Capture the cell that displays the provided text and extract its (X, Y) central coordinate. 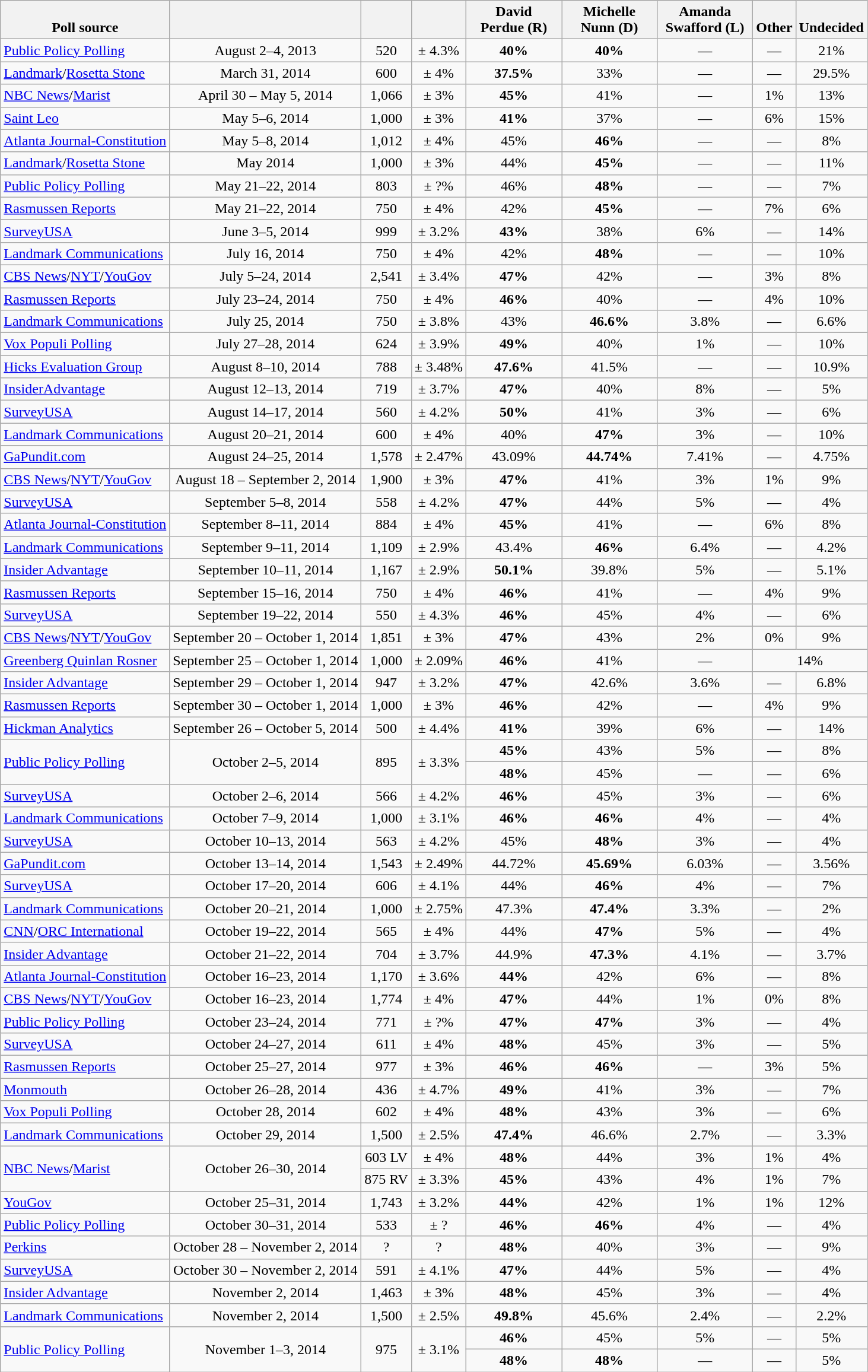
43.09% (514, 457)
October 2–6, 2014 (266, 796)
October 24–27, 2014 (266, 1044)
13% (831, 96)
606 (386, 886)
4.2% (831, 547)
1,900 (386, 479)
± 2.75% (438, 909)
October 13–14, 2014 (266, 863)
3.8% (705, 322)
3.7% (831, 954)
1,578 (386, 457)
October 28, 2014 (266, 1112)
1,066 (386, 96)
999 (386, 231)
August 24–25, 2014 (266, 457)
MichelleNunn (D) (610, 20)
6.4% (705, 547)
977 (386, 1067)
Other (774, 20)
October 26–28, 2014 (266, 1090)
33% (610, 73)
± 3.4% (438, 276)
October 20–21, 2014 (266, 909)
June 3–5, 2014 (266, 231)
September 29 – October 1, 2014 (266, 683)
1,012 (386, 141)
7.41% (705, 457)
August 8–10, 2014 (266, 367)
2.7% (705, 1135)
November 1–3, 2014 (266, 1349)
October 17–20, 2014 (266, 886)
October 30 – November 2, 2014 (266, 1270)
611 (386, 1044)
Greenberg Quinlan Rosner (85, 660)
± 3.9% (438, 344)
Hicks Evaluation Group (85, 367)
42.6% (610, 683)
1,774 (386, 999)
603 LV (386, 1157)
719 (386, 389)
March 31, 2014 (266, 73)
± ? (438, 1225)
September 30 – October 1, 2014 (266, 706)
591 (386, 1270)
± 3.8% (438, 322)
563 (386, 841)
6.8% (831, 683)
1,463 (386, 1292)
Monmouth (85, 1090)
4.1% (705, 954)
July 27–28, 2014 (266, 344)
September 5–8, 2014 (266, 502)
September 8–11, 2014 (266, 525)
565 (386, 931)
38% (610, 231)
AmandaSwafford (L) (705, 20)
September 20 – October 1, 2014 (266, 637)
704 (386, 954)
July 16, 2014 (266, 253)
533 (386, 1225)
50.1% (514, 570)
884 (386, 525)
39.8% (610, 570)
September 10–11, 2014 (266, 570)
5.1% (831, 570)
± 2.47% (438, 457)
1,851 (386, 637)
43.4% (514, 547)
October 25–27, 2014 (266, 1067)
37% (610, 118)
October 28 – November 2, 2014 (266, 1247)
44.9% (514, 954)
July 25, 2014 (266, 322)
500 (386, 728)
August 18 – September 2, 2014 (266, 479)
May 5–6, 2014 (266, 118)
21% (831, 50)
Poll source (85, 20)
2,541 (386, 276)
May 5–8, 2014 (266, 141)
September 9–11, 2014 (266, 547)
August 20–21, 2014 (266, 434)
875 RV (386, 1180)
May 2014 (266, 163)
560 (386, 412)
1,170 (386, 976)
558 (386, 502)
± 2.09% (438, 660)
771 (386, 1021)
2.2% (831, 1315)
45.69% (610, 863)
August 14–17, 2014 (266, 412)
DavidPerdue (R) (514, 20)
October 26–30, 2014 (266, 1168)
10.9% (831, 367)
October 30–31, 2014 (266, 1225)
October 23–24, 2014 (266, 1021)
45.6% (610, 1315)
± 2.49% (438, 863)
Perkins (85, 1247)
520 (386, 50)
39% (610, 728)
41.5% (610, 367)
3.56% (831, 863)
47.6% (514, 367)
550 (386, 615)
12% (831, 1202)
± 3.6% (438, 976)
50% (514, 412)
October 21–22, 2014 (266, 954)
YouGov (85, 1202)
July 23–24, 2014 (266, 298)
Undecided (831, 20)
803 (386, 186)
1,109 (386, 547)
± 3.48% (438, 367)
September 15–16, 2014 (266, 592)
6.03% (705, 863)
44.74% (610, 457)
October 10–13, 2014 (266, 841)
11% (831, 163)
October 29, 2014 (266, 1135)
Saint Leo (85, 118)
1,543 (386, 863)
September 26 – October 5, 2014 (266, 728)
October 7–9, 2014 (266, 818)
37.5% (514, 73)
1,743 (386, 1202)
InsiderAdvantage (85, 389)
947 (386, 683)
October 2–5, 2014 (266, 762)
788 (386, 367)
± 4.7% (438, 1090)
Hickman Analytics (85, 728)
44.72% (514, 863)
September 25 – October 1, 2014 (266, 660)
49.8% (514, 1315)
624 (386, 344)
3.6% (705, 683)
± 4.4% (438, 728)
566 (386, 796)
436 (386, 1090)
August 12–13, 2014 (266, 389)
975 (386, 1349)
July 5–24, 2014 (266, 276)
September 19–22, 2014 (266, 615)
April 30 – May 5, 2014 (266, 96)
4.75% (831, 457)
2.4% (705, 1315)
602 (386, 1112)
October 19–22, 2014 (266, 931)
CNN/ORC International (85, 931)
29.5% (831, 73)
August 2–4, 2013 (266, 50)
1,167 (386, 570)
15% (831, 118)
October 25–31, 2014 (266, 1202)
6.6% (831, 322)
895 (386, 762)
